Find where the given text appears and provide that cell's center as (X, Y) coordinate. 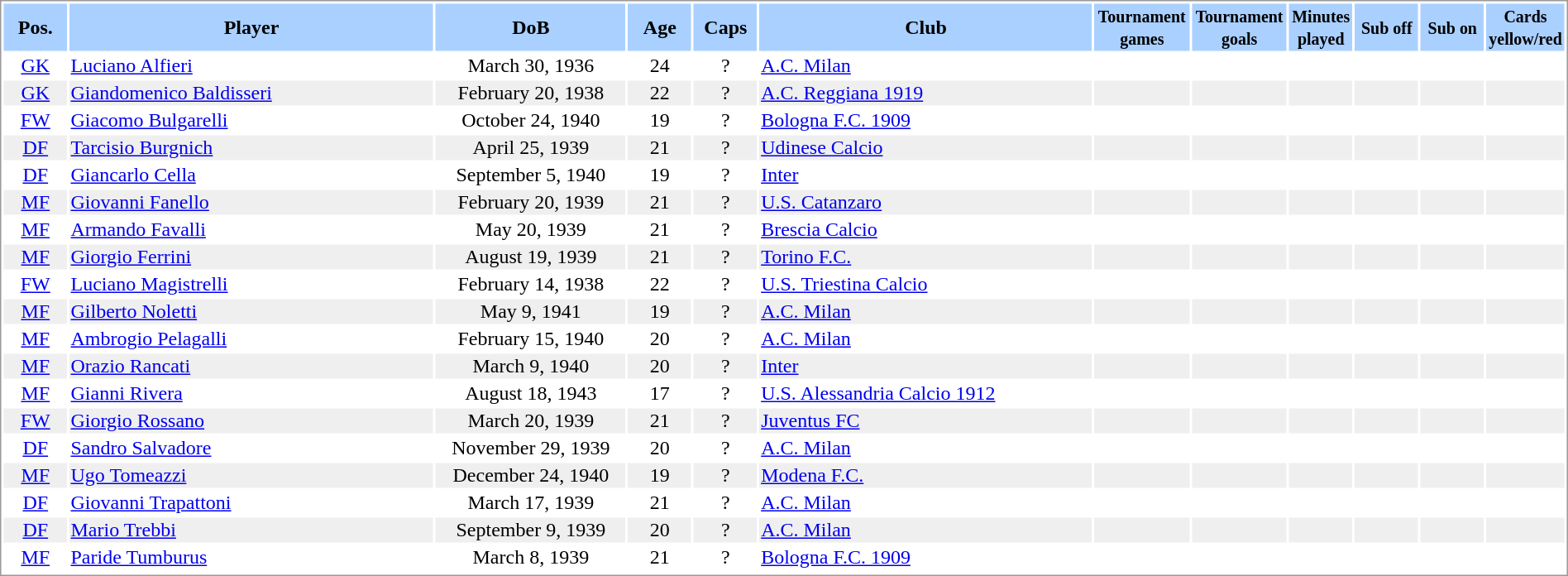
Ambrogio Pelagalli (251, 338)
Gilberto Noletti (251, 312)
U.S. Alessandria Calcio 1912 (926, 393)
Ugo Tomeazzi (251, 476)
Caps (726, 26)
Club (926, 26)
September 5, 1940 (531, 175)
Sub on (1452, 26)
Cardsyellow/red (1526, 26)
U.S. Catanzaro (926, 203)
Age (660, 26)
Sub off (1386, 26)
March 9, 1940 (531, 367)
Armando Favalli (251, 229)
April 25, 1939 (531, 148)
Giandomenico Baldisseri (251, 94)
Minutesplayed (1322, 26)
November 29, 1939 (531, 448)
March 30, 1936 (531, 65)
Torino F.C. (926, 257)
October 24, 1940 (531, 120)
Udinese Calcio (926, 148)
Gianni Rivera (251, 393)
August 19, 1939 (531, 257)
U.S. Triestina Calcio (926, 284)
Luciano Alfieri (251, 65)
Modena F.C. (926, 476)
May 9, 1941 (531, 312)
Giorgio Rossano (251, 421)
Giorgio Ferrini (251, 257)
Mario Trebbi (251, 530)
March 20, 1939 (531, 421)
February 20, 1939 (531, 203)
Juventus FC (926, 421)
December 24, 1940 (531, 476)
Giovanni Fanello (251, 203)
DoB (531, 26)
Pos. (35, 26)
Tarcisio Burgnich (251, 148)
February 14, 1938 (531, 284)
Giancarlo Cella (251, 175)
February 20, 1938 (531, 94)
Orazio Rancati (251, 367)
Player (251, 26)
Tournamentgoals (1239, 26)
February 15, 1940 (531, 338)
Paride Tumburus (251, 557)
Giacomo Bulgarelli (251, 120)
August 18, 1943 (531, 393)
March 8, 1939 (531, 557)
March 17, 1939 (531, 502)
A.C. Reggiana 1919 (926, 94)
May 20, 1939 (531, 229)
Luciano Magistrelli (251, 284)
September 9, 1939 (531, 530)
Tournamentgames (1141, 26)
24 (660, 65)
Giovanni Trapattoni (251, 502)
17 (660, 393)
Sandro Salvadore (251, 448)
Brescia Calcio (926, 229)
